Pinpoint the cell where the given text exists, returning its [x, y] midpoint coordinate. 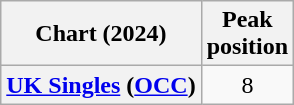
UK Singles (OCC) [101, 85]
Peakposition [247, 34]
8 [247, 85]
Chart (2024) [101, 34]
